Locate the cell with the specified text and output its [X, Y] center coordinate. 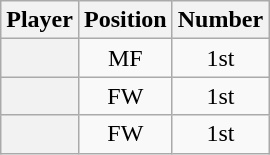
Player [40, 20]
Number [220, 20]
Position [125, 20]
MF [125, 58]
